Locate the cell with the specified text and output its (X, Y) center coordinate. 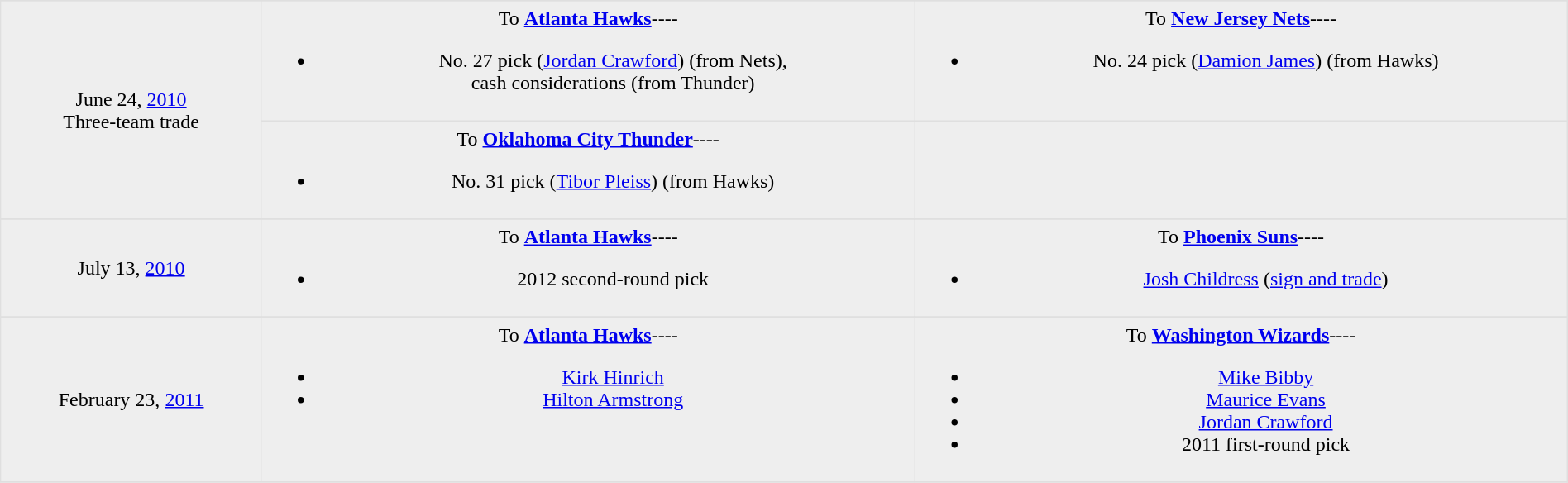
To Washington Wizards----Mike BibbyMaurice EvansJordan Crawford2011 first-round pick (1241, 399)
To Phoenix Suns----Josh Childress (sign and trade) (1241, 268)
February 23, 2011 (131, 399)
To Atlanta Hawks----Kirk HinrichHilton Armstrong (587, 399)
To New Jersey Nets----No. 24 pick (Damion James) (from Hawks) (1241, 61)
To Atlanta Hawks----2012 second-round pick (587, 268)
July 13, 2010 (131, 268)
June 24, 2010Three-team trade (131, 110)
To Oklahoma City Thunder----No. 31 pick (Tibor Pleiss) (from Hawks) (587, 170)
To Atlanta Hawks----No. 27 pick (Jordan Crawford) (from Nets),cash considerations (from Thunder) (587, 61)
